Detect which cell encompasses the target text, then output its (X, Y) center coordinate. 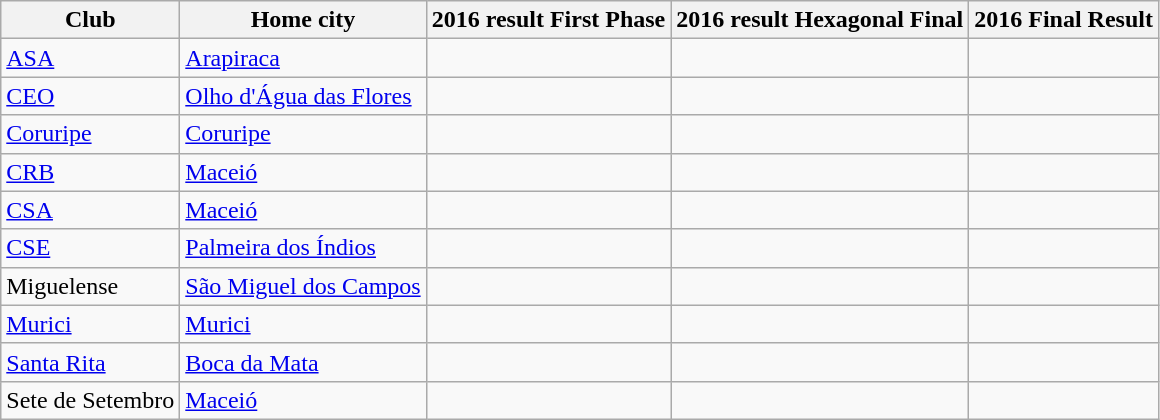
2016 result First Phase (548, 20)
CEO (90, 96)
CSE (90, 248)
2016 result Hexagonal Final (820, 20)
2016 Final Result (1064, 20)
Home city (303, 20)
São Miguel dos Campos (303, 286)
CRB (90, 172)
CSA (90, 210)
Club (90, 20)
Olho d'Água das Flores (303, 96)
Miguelense (90, 286)
Santa Rita (90, 362)
ASA (90, 58)
Boca da Mata (303, 362)
Sete de Setembro (90, 400)
Arapiraca (303, 58)
Palmeira dos Índios (303, 248)
